Output the [x, y] coordinate of the center of the cell containing the given text.  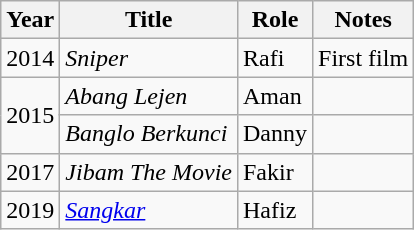
Sangkar [149, 210]
Banglo Berkunci [149, 134]
Aman [274, 96]
Year [30, 20]
Sniper [149, 58]
2014 [30, 58]
Fakir [274, 172]
Title [149, 20]
2017 [30, 172]
2019 [30, 210]
Jibam The Movie [149, 172]
Danny [274, 134]
Abang Lejen [149, 96]
Rafi [274, 58]
Role [274, 20]
Hafiz [274, 210]
Notes [364, 20]
First film [364, 58]
2015 [30, 115]
